Detect which cell encompasses the target text, then output its (x, y) center coordinate. 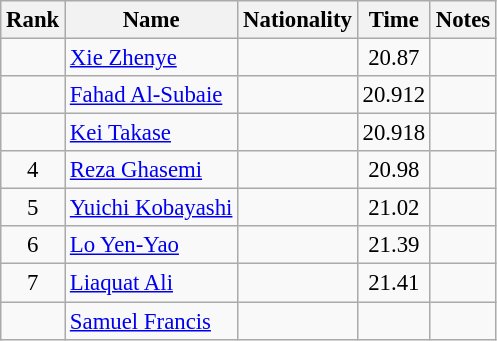
Notes (462, 20)
Time (394, 20)
20.87 (394, 58)
21.39 (394, 245)
Nationality (298, 20)
Rank (33, 20)
Xie Zhenye (152, 58)
Yuichi Kobayashi (152, 208)
Lo Yen-Yao (152, 245)
4 (33, 170)
6 (33, 245)
Samuel Francis (152, 321)
5 (33, 208)
Kei Takase (152, 133)
Fahad Al-Subaie (152, 95)
20.912 (394, 95)
7 (33, 283)
Reza Ghasemi (152, 170)
Liaquat Ali (152, 283)
21.41 (394, 283)
20.98 (394, 170)
20.918 (394, 133)
21.02 (394, 208)
Name (152, 20)
